Return the (X, Y) coordinate for the center point of the cell that contains the specified text.  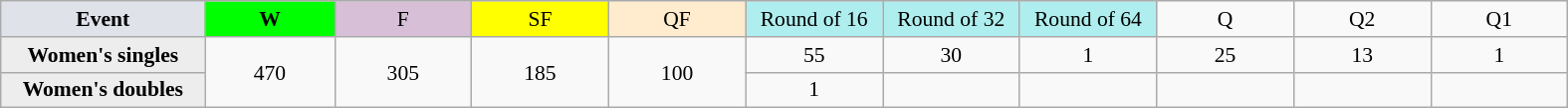
100 (677, 72)
Women's doubles (104, 90)
Round of 32 (951, 19)
Event (104, 19)
W (270, 19)
Q1 (1499, 19)
Women's singles (104, 55)
470 (270, 72)
Q2 (1362, 19)
185 (541, 72)
30 (951, 55)
Round of 64 (1088, 19)
F (403, 19)
Q (1226, 19)
13 (1362, 55)
25 (1226, 55)
Round of 16 (814, 19)
SF (541, 19)
QF (677, 19)
305 (403, 72)
55 (814, 55)
